Find where the given text appears and provide that cell's center as [x, y] coordinate. 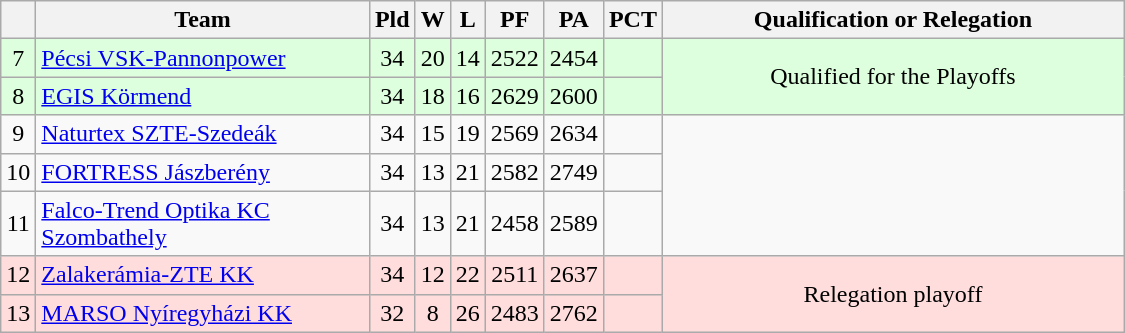
2629 [514, 96]
2582 [514, 172]
19 [468, 134]
20 [432, 58]
7 [18, 58]
11 [18, 224]
15 [432, 134]
Zalakerámia-ZTE KK [203, 275]
Pécsi VSK-Pannonpower [203, 58]
W [432, 20]
PCT [632, 20]
16 [468, 96]
2569 [514, 134]
14 [468, 58]
2511 [514, 275]
2762 [574, 313]
26 [468, 313]
Team [203, 20]
2637 [574, 275]
Falco-Trend Optika KC Szombathely [203, 224]
Pld [392, 20]
PA [574, 20]
2458 [514, 224]
2454 [574, 58]
18 [432, 96]
10 [18, 172]
PF [514, 20]
32 [392, 313]
Qualification or Relegation [892, 20]
Naturtex SZTE-Szedeák [203, 134]
2749 [574, 172]
2589 [574, 224]
2600 [574, 96]
2522 [514, 58]
Qualified for the Playoffs [892, 77]
2483 [514, 313]
9 [18, 134]
MARSO Nyíregyházi KK [203, 313]
2634 [574, 134]
FORTRESS Jászberény [203, 172]
EGIS Körmend [203, 96]
Relegation playoff [892, 294]
22 [468, 275]
L [468, 20]
